Locate the cell with the specified text and output its [X, Y] center coordinate. 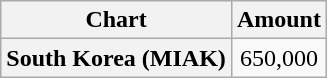
650,000 [278, 58]
Chart [116, 20]
South Korea (MIAK) [116, 58]
Amount [278, 20]
